For the text-containing cell, return its midpoint in [X, Y] coordinate format. 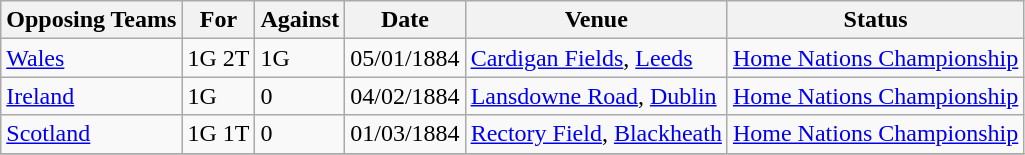
Date [405, 20]
01/03/1884 [405, 134]
For [218, 20]
Opposing Teams [92, 20]
05/01/1884 [405, 58]
Cardigan Fields, Leeds [596, 58]
Ireland [92, 96]
1G 1T [218, 134]
Rectory Field, Blackheath [596, 134]
Lansdowne Road, Dublin [596, 96]
Venue [596, 20]
Scotland [92, 134]
04/02/1884 [405, 96]
Against [300, 20]
Status [875, 20]
1G 2T [218, 58]
Wales [92, 58]
